Find where the given text appears and provide that cell's center as [X, Y] coordinate. 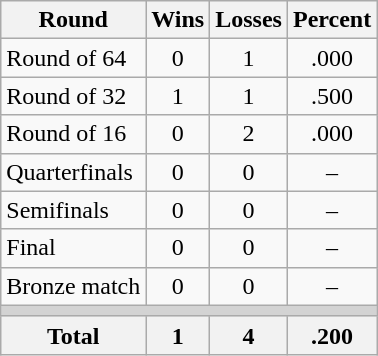
Bronze match [74, 286]
.200 [332, 335]
.500 [332, 96]
Losses [249, 20]
Percent [332, 20]
Round of 32 [74, 96]
Final [74, 248]
Round of 64 [74, 58]
4 [249, 335]
Quarterfinals [74, 172]
Total [74, 335]
2 [249, 134]
Wins [178, 20]
Round [74, 20]
Round of 16 [74, 134]
Semifinals [74, 210]
